Output the [x, y] coordinate of the center of the cell containing the given text.  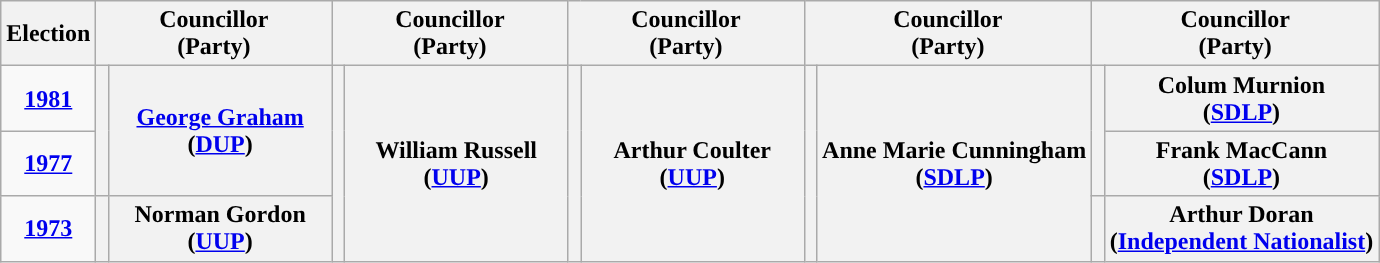
Frank MacCann (SDLP) [1241, 164]
William Russell (UUP) [456, 164]
Election [48, 34]
1977 [48, 164]
Colum Murnion (SDLP) [1241, 98]
1981 [48, 98]
Arthur Coulter (UUP) [692, 164]
Arthur Doran (Independent Nationalist) [1241, 228]
Norman Gordon (UUP) [220, 228]
George Graham (DUP) [220, 131]
Anne Marie Cunningham (SDLP) [954, 164]
1973 [48, 228]
